Search for the cell housing the specified text and yield its (X, Y) center coordinate. 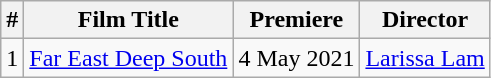
Far East Deep South (128, 58)
4 May 2021 (296, 58)
# (12, 20)
1 (12, 58)
Film Title (128, 20)
Premiere (296, 20)
Director (425, 20)
Larissa Lam (425, 58)
